From the cell containing the given text, extract its center point as [x, y] coordinate. 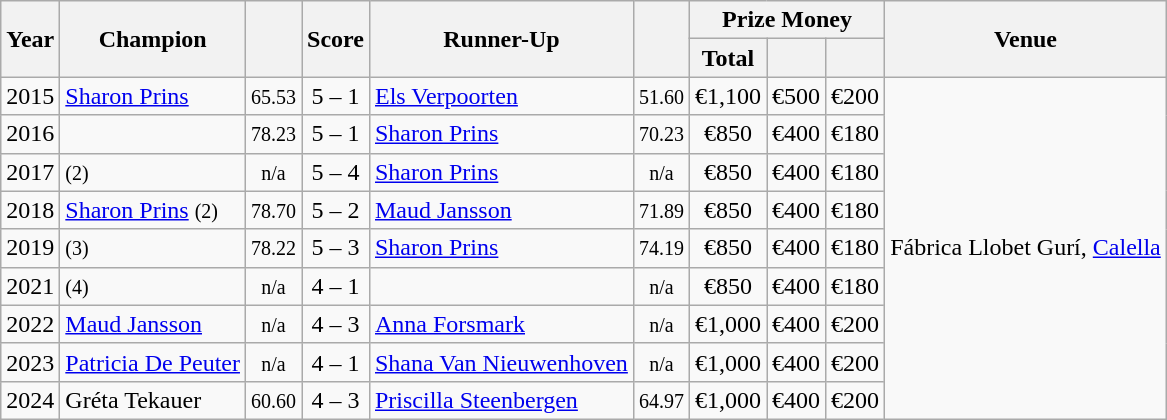
78.23 [273, 134]
74.19 [661, 248]
Champion [153, 39]
Year [30, 39]
71.89 [661, 210]
2015 [30, 96]
65.53 [273, 96]
Venue [1026, 39]
Sharon Prins (2) [153, 210]
Score [336, 39]
78.22 [273, 248]
60.60 [273, 400]
2019 [30, 248]
5 – 4 [336, 172]
2016 [30, 134]
78.70 [273, 210]
Els Verpoorten [501, 96]
Prize Money [786, 20]
70.23 [661, 134]
Shana Van Nieuwenhoven [501, 362]
Priscilla Steenbergen [501, 400]
(3) [153, 248]
Total [728, 58]
(4) [153, 286]
5 – 3 [336, 248]
(2) [153, 172]
64.97 [661, 400]
Fábrica Llobet Gurí, Calella [1026, 248]
2021 [30, 286]
Runner-Up [501, 39]
51.60 [661, 96]
€1,100 [728, 96]
2017 [30, 172]
€500 [796, 96]
Gréta Tekauer [153, 400]
5 – 2 [336, 210]
2018 [30, 210]
2023 [30, 362]
Patricia De Peuter [153, 362]
Anna Forsmark [501, 324]
2024 [30, 400]
2022 [30, 324]
